Output the (X, Y) coordinate of the center of the cell containing the given text.  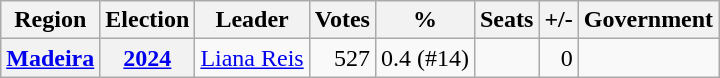
+/- (558, 20)
Region (50, 20)
0.4 (#14) (424, 58)
Election (148, 20)
Government (648, 20)
Seats (506, 20)
0 (558, 58)
Votes (342, 20)
2024 (148, 58)
527 (342, 58)
% (424, 20)
Madeira (50, 58)
Leader (252, 20)
Liana Reis (252, 58)
